Return [X, Y] of the center of cell containing provided text 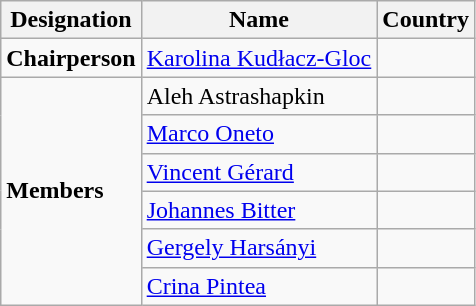
Chairperson [71, 58]
Gergely Harsányi [259, 248]
Vincent Gérard [259, 172]
Designation [71, 20]
Aleh Astrashapkin [259, 96]
Members [71, 191]
Karolina Kudłacz-Gloc [259, 58]
Marco Oneto [259, 134]
Country [426, 20]
Johannes Bitter [259, 210]
Name [259, 20]
Crina Pintea [259, 286]
